Locate the cell with the specified text and output its (x, y) center coordinate. 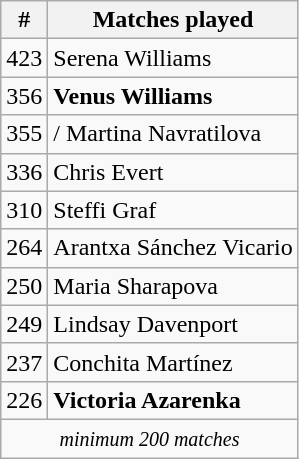
Maria Sharapova (173, 286)
Victoria Azarenka (173, 400)
Chris Evert (173, 172)
Matches played (173, 20)
264 (24, 248)
Lindsay Davenport (173, 324)
Steffi Graf (173, 210)
# (24, 20)
minimum 200 matches (150, 438)
237 (24, 362)
Conchita Martínez (173, 362)
Venus Williams (173, 96)
355 (24, 134)
250 (24, 286)
336 (24, 172)
Serena Williams (173, 58)
/ Martina Navratilova (173, 134)
226 (24, 400)
310 (24, 210)
423 (24, 58)
249 (24, 324)
356 (24, 96)
Arantxa Sánchez Vicario (173, 248)
